Locate the cell with the specified text and output its [x, y] center coordinate. 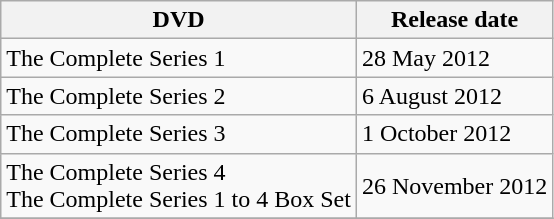
DVD [179, 20]
The Complete Series 1 [179, 58]
Release date [454, 20]
6 August 2012 [454, 96]
28 May 2012 [454, 58]
26 November 2012 [454, 186]
The Complete Series 4The Complete Series 1 to 4 Box Set [179, 186]
The Complete Series 3 [179, 134]
The Complete Series 2 [179, 96]
1 October 2012 [454, 134]
